Locate the cell with the specified text and output its (X, Y) center coordinate. 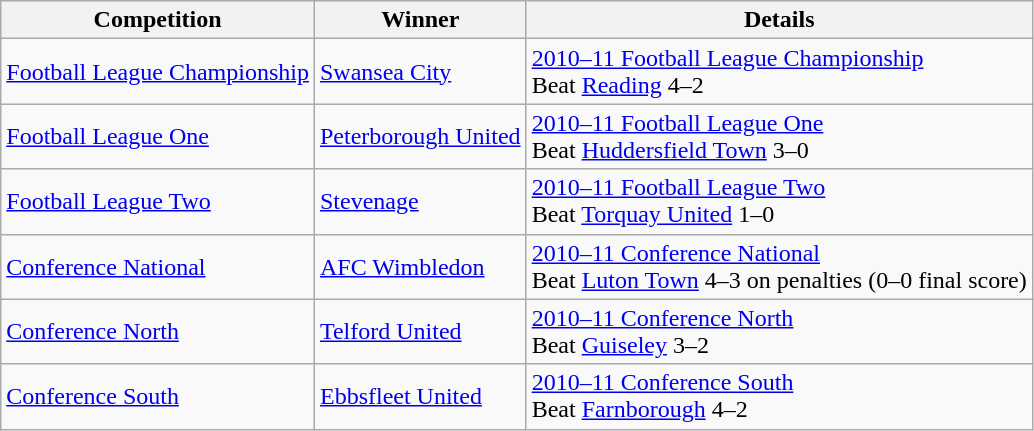
2010–11 Conference NationalBeat Luton Town 4–3 on penalties (0–0 final score) (779, 266)
Ebbsfleet United (420, 396)
Details (779, 20)
Peterborough United (420, 136)
Football League Championship (158, 72)
2010–11 Football League Two Beat Torquay United 1–0 (779, 202)
2010–11 Football League One Beat Huddersfield Town 3–0 (779, 136)
Conference National (158, 266)
2010–11 Football League Championship Beat Reading 4–2 (779, 72)
Football League Two (158, 202)
AFC Wimbledon (420, 266)
Football League One (158, 136)
Swansea City (420, 72)
Telford United (420, 332)
2010–11 Conference SouthBeat Farnborough 4–2 (779, 396)
Stevenage (420, 202)
2010–11 Conference NorthBeat Guiseley 3–2 (779, 332)
Competition (158, 20)
Winner (420, 20)
Conference South (158, 396)
Conference North (158, 332)
